Locate the cell with the specified text and output its (x, y) center coordinate. 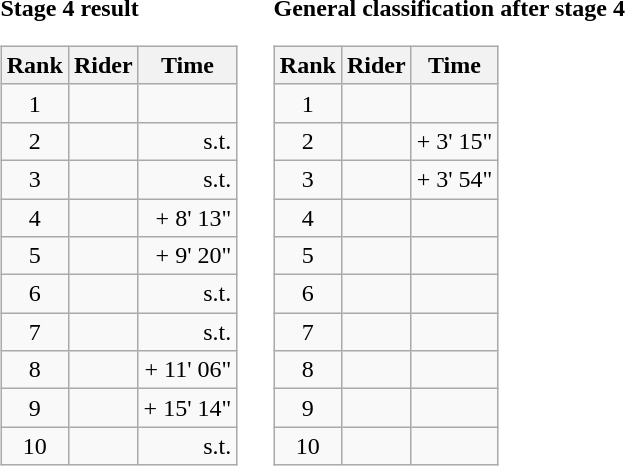
+ 11' 06" (188, 370)
+ 9' 20" (188, 256)
+ 8' 13" (188, 217)
+ 15' 14" (188, 408)
+ 3' 15" (454, 141)
+ 3' 54" (454, 179)
